Locate the cell with the specified text and output its [X, Y] center coordinate. 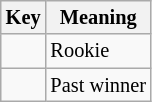
Rookie [98, 51]
Past winner [98, 85]
Key [24, 17]
Meaning [98, 17]
